Identify which cell holds the provided text, then report its (X, Y) central coordinate. 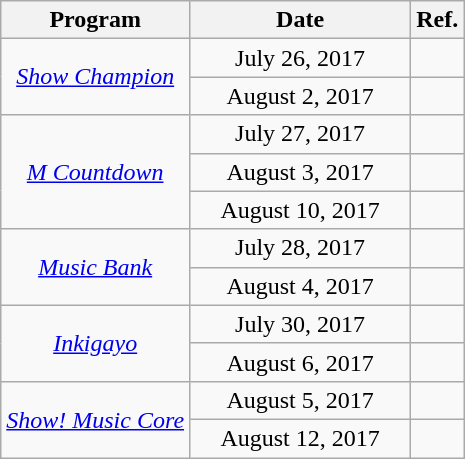
July 30, 2017 (300, 324)
August 6, 2017 (300, 362)
August 3, 2017 (300, 172)
M Countdown (96, 172)
Date (300, 20)
Program (96, 20)
August 10, 2017 (300, 210)
Inkigayo (96, 343)
July 28, 2017 (300, 248)
Show Champion (96, 77)
Music Bank (96, 267)
Show! Music Core (96, 419)
Ref. (438, 20)
August 5, 2017 (300, 400)
August 12, 2017 (300, 438)
August 2, 2017 (300, 96)
July 26, 2017 (300, 58)
August 4, 2017 (300, 286)
July 27, 2017 (300, 134)
